Detect which cell encompasses the target text, then output its (x, y) center coordinate. 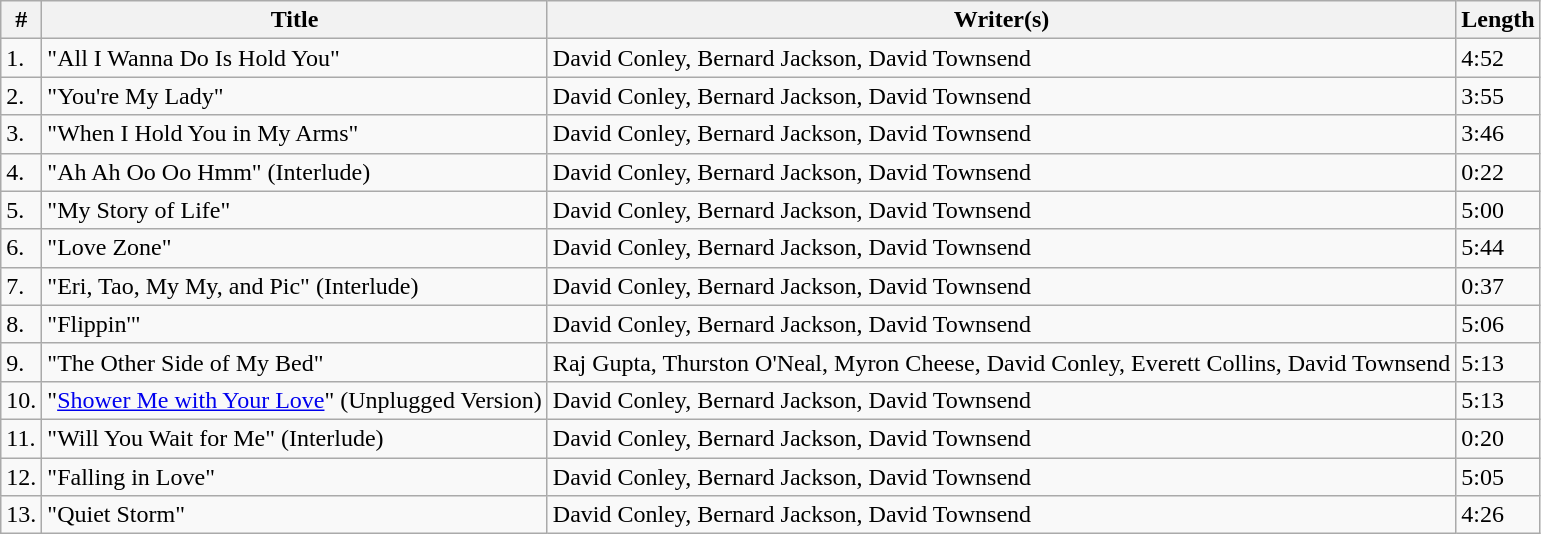
3:46 (1498, 134)
5:06 (1498, 324)
5. (22, 210)
Title (295, 20)
"Quiet Storm" (295, 515)
3:55 (1498, 96)
12. (22, 477)
6. (22, 248)
13. (22, 515)
4:52 (1498, 58)
0:20 (1498, 438)
"Falling in Love" (295, 477)
10. (22, 400)
4:26 (1498, 515)
"Shower Me with Your Love" (Unplugged Version) (295, 400)
"When I Hold You in My Arms" (295, 134)
"Will You Wait for Me" (Interlude) (295, 438)
5:05 (1498, 477)
"Eri, Tao, My My, and Pic" (Interlude) (295, 286)
1. (22, 58)
Length (1498, 20)
0:22 (1498, 172)
"The Other Side of My Bed" (295, 362)
"All I Wanna Do Is Hold You" (295, 58)
11. (22, 438)
0:37 (1498, 286)
"Ah Ah Oo Oo Hmm" (Interlude) (295, 172)
2. (22, 96)
Writer(s) (1001, 20)
5:44 (1498, 248)
5:00 (1498, 210)
Raj Gupta, Thurston O'Neal, Myron Cheese, David Conley, Everett Collins, David Townsend (1001, 362)
4. (22, 172)
"Love Zone" (295, 248)
8. (22, 324)
3. (22, 134)
# (22, 20)
"Flippin'" (295, 324)
"You're My Lady" (295, 96)
9. (22, 362)
"My Story of Life" (295, 210)
7. (22, 286)
